Extract the [X, Y] coordinate from the center of the cell holding the provided text.  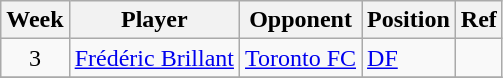
Position [409, 20]
Frédéric Brillant [154, 58]
Week [35, 20]
Opponent [300, 20]
DF [409, 58]
Ref [478, 20]
3 [35, 58]
Toronto FC [300, 58]
Player [154, 20]
